Locate the cell with the specified text and output its (X, Y) center coordinate. 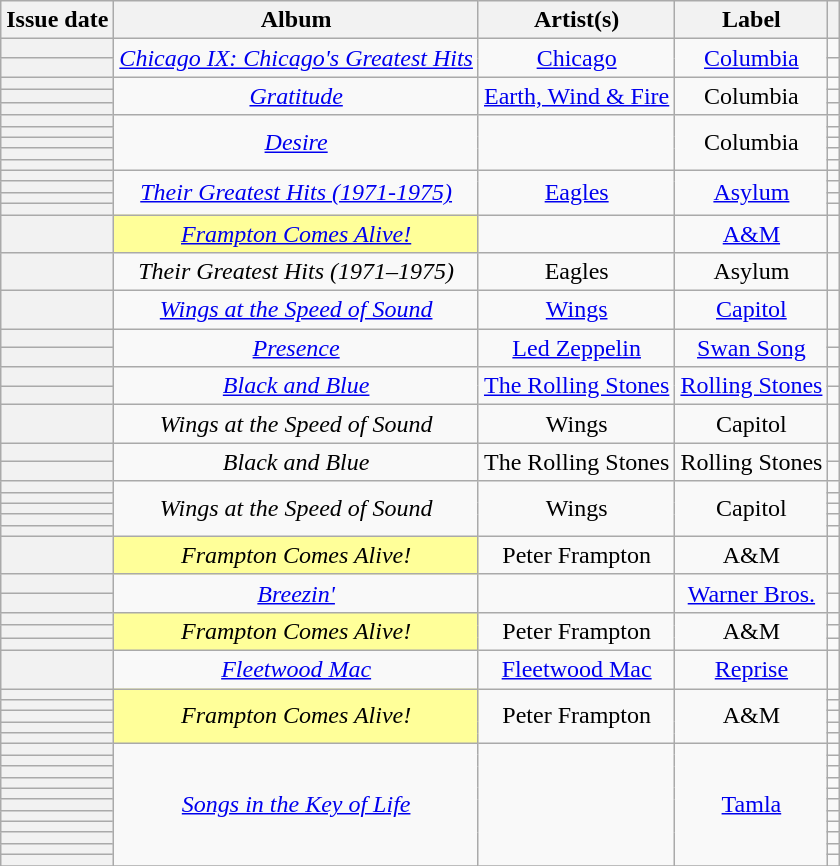
Breezin' (296, 593)
Label (752, 20)
Album (296, 20)
Artist(s) (576, 20)
Desire (296, 142)
Earth, Wind & Fire (576, 96)
Chicago IX: Chicago's Greatest Hits (296, 58)
Chicago (576, 58)
Songs in the Key of Life (296, 805)
Gratitude (296, 96)
Issue date (58, 20)
Warner Bros. (752, 593)
Tamla (752, 805)
Their Greatest Hits (1971-1975) (296, 192)
Presence (296, 348)
Swan Song (752, 348)
Reprise (752, 669)
Led Zeppelin (576, 348)
Their Greatest Hits (1971–1975) (296, 272)
